Detect which cell encompasses the target text, then output its (X, Y) center coordinate. 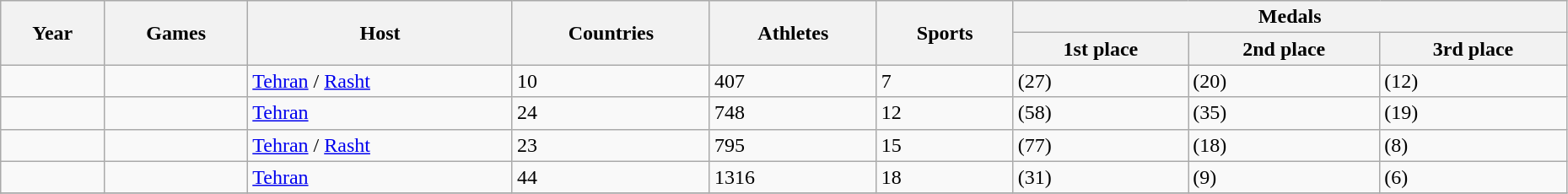
Games (176, 33)
23 (611, 145)
Year (52, 33)
Countries (611, 33)
(58) (1101, 113)
15 (945, 145)
Host (380, 33)
(12) (1474, 81)
795 (793, 145)
24 (611, 113)
10 (611, 81)
(77) (1101, 145)
(18) (1284, 145)
12 (945, 113)
1st place (1101, 49)
(9) (1284, 177)
407 (793, 81)
18 (945, 177)
7 (945, 81)
748 (793, 113)
3rd place (1474, 49)
Sports (945, 33)
1316 (793, 177)
(8) (1474, 145)
(19) (1474, 113)
(6) (1474, 177)
(35) (1284, 113)
Medals (1290, 17)
(27) (1101, 81)
(20) (1284, 81)
2nd place (1284, 49)
(31) (1101, 177)
Athletes (793, 33)
44 (611, 177)
